Locate the cell with the specified text and output its (X, Y) center coordinate. 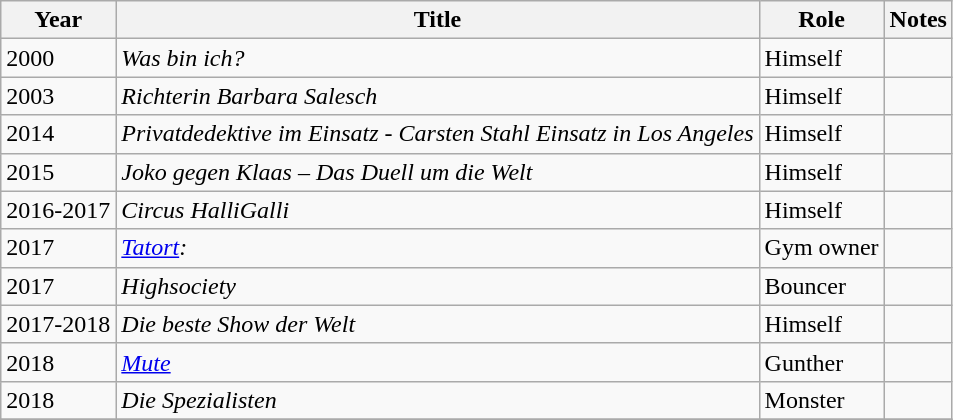
Mute (438, 362)
Gunther (822, 362)
Privatdedektive im Einsatz - Carsten Stahl Einsatz in Los Angeles (438, 134)
Title (438, 20)
Gym owner (822, 248)
Role (822, 20)
2015 (58, 172)
Monster (822, 400)
2016-2017 (58, 210)
Die Spezialisten (438, 400)
Joko gegen Klaas – Das Duell um die Welt (438, 172)
2000 (58, 58)
Richterin Barbara Salesch (438, 96)
Die beste Show der Welt (438, 324)
Highsociety (438, 286)
2003 (58, 96)
Circus HalliGalli (438, 210)
Bouncer (822, 286)
Notes (918, 20)
Was bin ich? (438, 58)
2017-2018 (58, 324)
2014 (58, 134)
Tatort: (438, 248)
Year (58, 20)
